Locate the cell with the specified text and output its [X, Y] center coordinate. 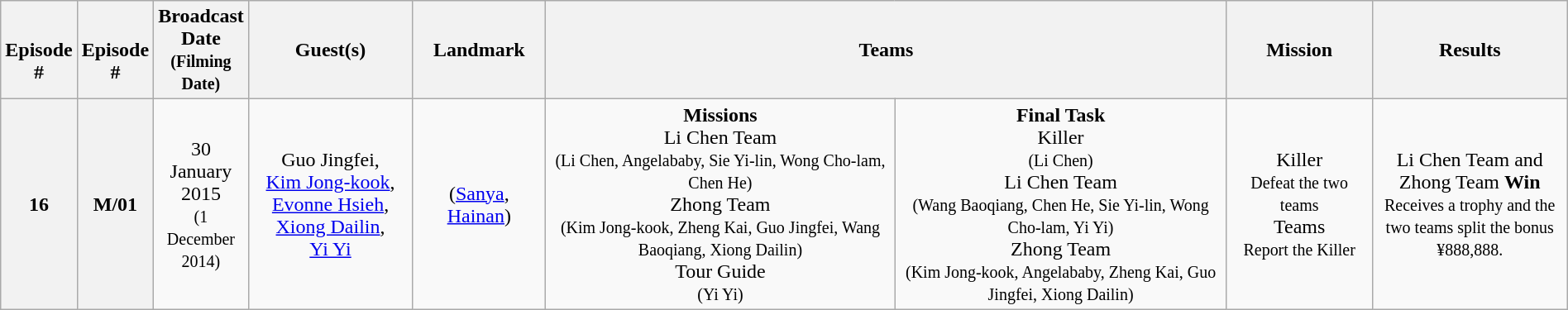
M/01 [115, 204]
Landmark [480, 50]
Broadcast Date (Filming Date) [202, 50]
Teams [887, 50]
Mission [1299, 50]
Results [1470, 50]
(Sanya, Hainan) [480, 204]
16 [39, 204]
KillerDefeat the two teamsTeamsReport the Killer [1299, 204]
Li Chen Team andZhong Team WinReceives a trophy and the two teams split the bonus ¥888,888. [1470, 204]
30 January 2015 (1 December 2014) [202, 204]
Guo Jingfei, Kim Jong-kook,Evonne Hsieh, Xiong Dailin,Yi Yi [331, 204]
Guest(s) [331, 50]
